Detect which cell encompasses the target text, then output its (X, Y) center coordinate. 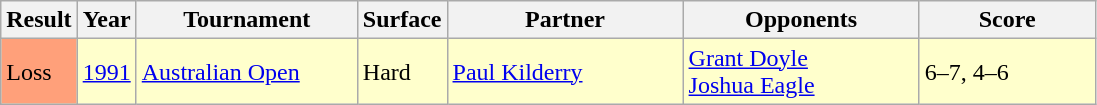
Hard (402, 72)
Paul Kilderry (565, 72)
Australian Open (246, 72)
Opponents (801, 20)
Loss (39, 72)
Tournament (246, 20)
Score (1007, 20)
Surface (402, 20)
Result (39, 20)
1991 (106, 72)
6–7, 4–6 (1007, 72)
Partner (565, 20)
Year (106, 20)
Grant Doyle Joshua Eagle (801, 72)
